Detect which cell encompasses the target text, then output its [x, y] center coordinate. 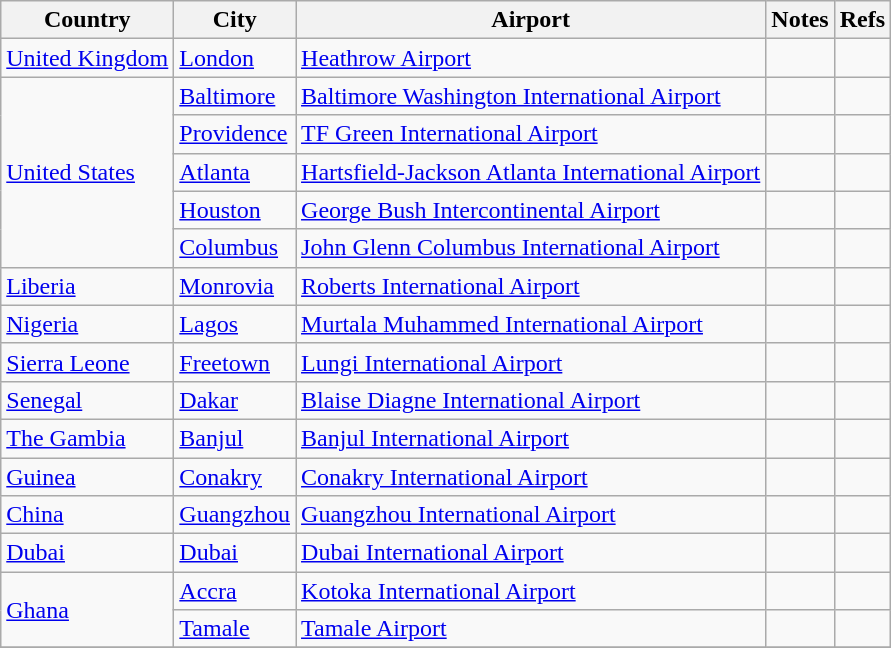
Murtala Muhammed International Airport [531, 324]
Tamale Airport [531, 629]
Freetown [235, 362]
Refs [862, 20]
Guangzhou International Airport [531, 515]
Ghana [88, 610]
Kotoka International Airport [531, 591]
Hartsfield-Jackson Atlanta International Airport [531, 172]
George Bush Intercontinental Airport [531, 210]
Dubai International Airport [531, 553]
Country [88, 20]
London [235, 58]
TF Green International Airport [531, 134]
Guinea [88, 477]
Baltimore [235, 96]
Banjul International Airport [531, 438]
Tamale [235, 629]
Providence [235, 134]
John Glenn Columbus International Airport [531, 248]
City [235, 20]
Sierra Leone [88, 362]
Conakry [235, 477]
Dakar [235, 400]
Notes [800, 20]
Columbus [235, 248]
Roberts International Airport [531, 286]
Liberia [88, 286]
Baltimore Washington International Airport [531, 96]
Lagos [235, 324]
Accra [235, 591]
Lungi International Airport [531, 362]
Airport [531, 20]
Monrovia [235, 286]
United Kingdom [88, 58]
Atlanta [235, 172]
United States [88, 172]
China [88, 515]
Heathrow Airport [531, 58]
Houston [235, 210]
The Gambia [88, 438]
Blaise Diagne International Airport [531, 400]
Senegal [88, 400]
Nigeria [88, 324]
Guangzhou [235, 515]
Banjul [235, 438]
Conakry International Airport [531, 477]
